Identify which cell holds the provided text, then report its (x, y) central coordinate. 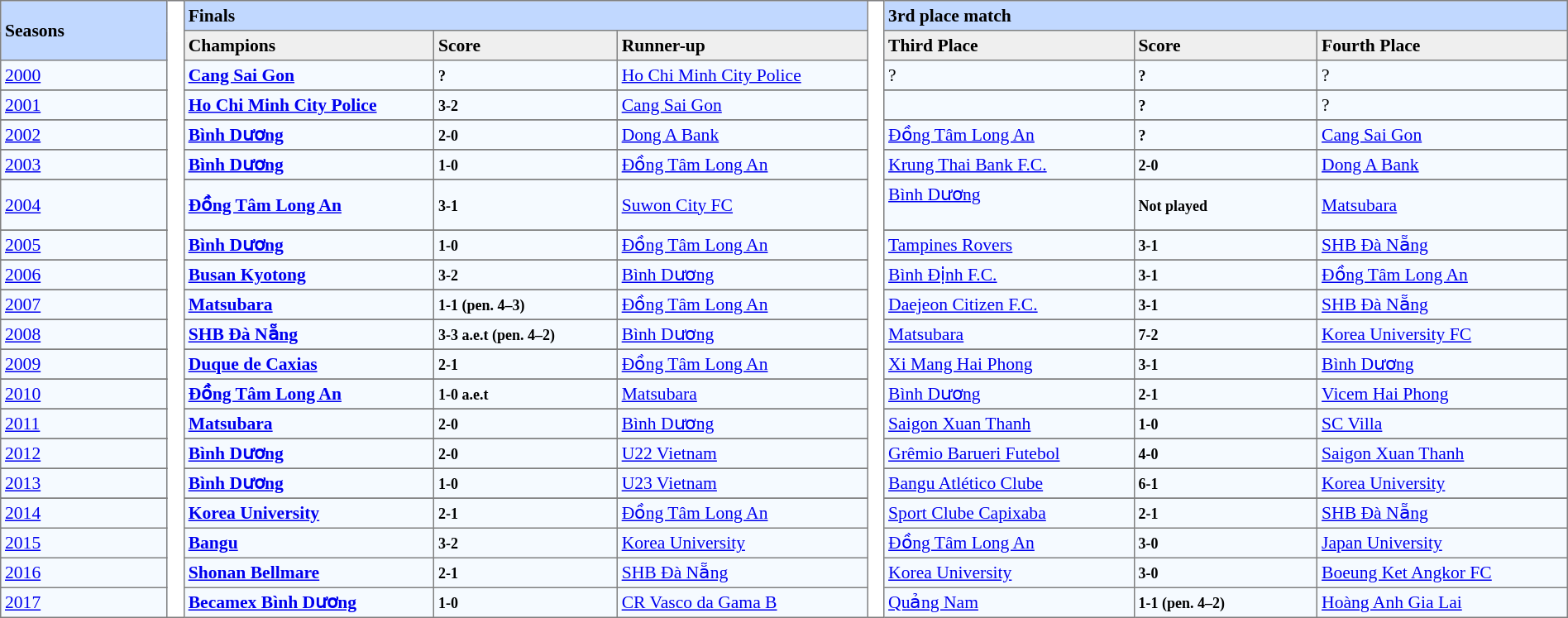
Boeung Ket Angkor FC (1442, 572)
2008 (84, 334)
Sport Clube Capixaba (1009, 513)
Suwon City FC (742, 205)
Bangu Atlético Clube (1009, 483)
1-1 (pen. 4–2) (1226, 602)
Xi Mang Hai Phong (1009, 364)
Third Place (1009, 46)
Not played (1226, 205)
Duque de Caxias (308, 364)
Fourth Place (1442, 46)
Seasons (84, 31)
2015 (84, 543)
7-2 (1226, 334)
Champions (308, 46)
3-3 a.e.t (pen. 4–2) (526, 334)
Hoàng Anh Gia Lai (1442, 602)
1-1 (pen. 4–3) (526, 304)
2014 (84, 513)
Japan University (1442, 543)
Runner-up (742, 46)
2000 (84, 75)
2005 (84, 245)
4-0 (1226, 453)
Tampines Rovers (1009, 245)
2006 (84, 275)
2012 (84, 453)
2016 (84, 572)
Vicem Hai Phong (1442, 394)
2003 (84, 165)
SC Villa (1442, 424)
6-1 (1226, 483)
Grêmio Barueri Futebol (1009, 453)
2009 (84, 364)
2004 (84, 205)
Quảng Nam (1009, 602)
Shonan Bellmare (308, 572)
Busan Kyotong (308, 275)
2013 (84, 483)
U22 Vietnam (742, 453)
1-0 a.e.t (526, 394)
Bình Định F.C. (1009, 275)
2002 (84, 135)
2007 (84, 304)
2017 (84, 602)
CR Vasco da Gama B (742, 602)
Bangu (308, 543)
2010 (84, 394)
Finals (525, 16)
Krung Thai Bank F.C. (1009, 165)
3rd place match (1226, 16)
2011 (84, 424)
Korea University FC (1442, 334)
U23 Vietnam (742, 483)
Daejeon Citizen F.C. (1009, 304)
2001 (84, 105)
Becamex Bình Dương (308, 602)
